Determine the (X, Y) coordinate at the center of the cell enclosing the given text.  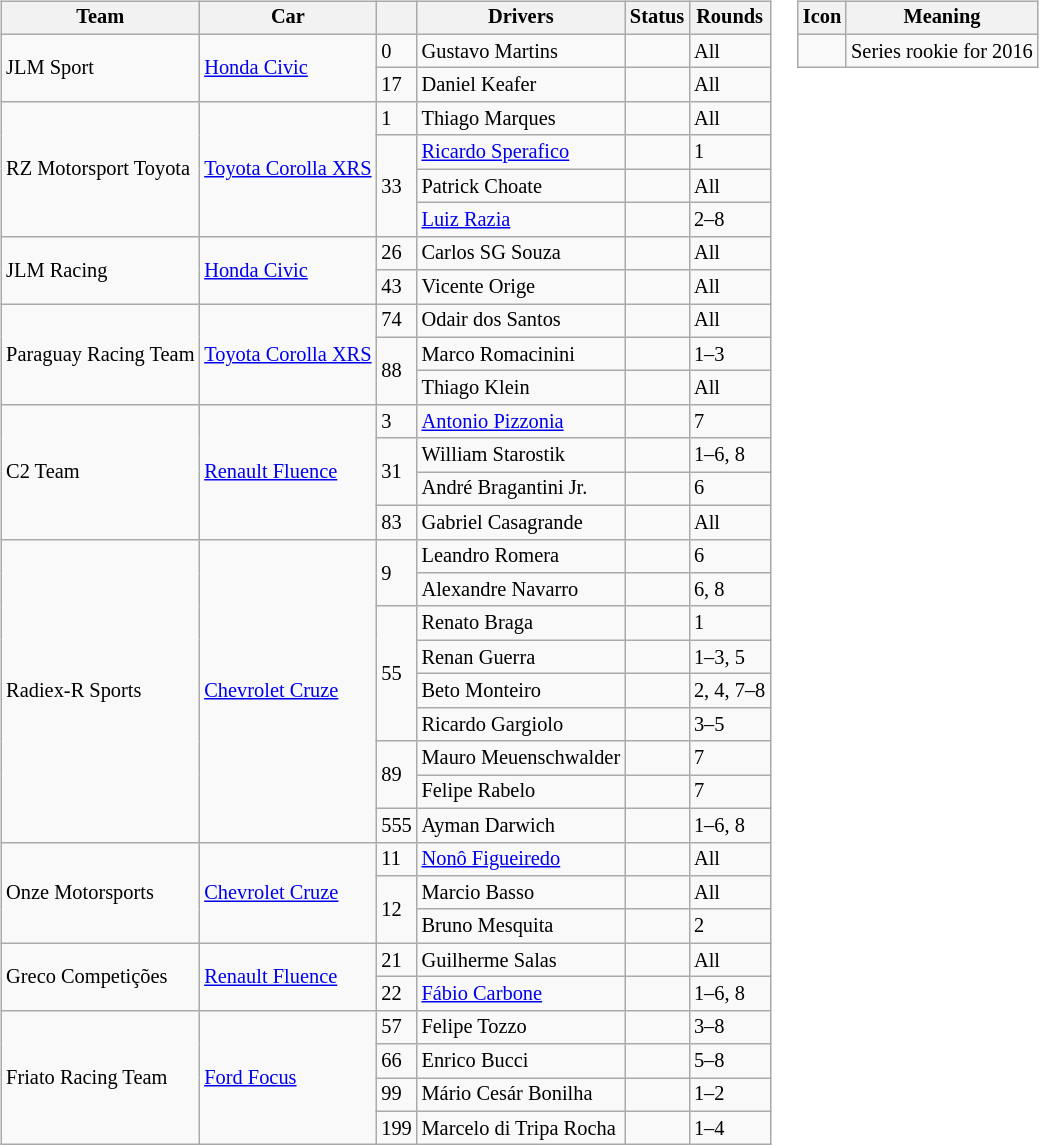
2 (730, 926)
Car (288, 18)
21 (396, 960)
Nonô Figueiredo (521, 859)
Radiex-R Sports (100, 690)
2, 4, 7–8 (730, 691)
Enrico Bucci (521, 1061)
Ayman Darwich (521, 825)
Marco Romacinini (521, 354)
Antonio Pizzonia (521, 422)
William Starostik (521, 455)
Ford Focus (288, 1078)
1–3, 5 (730, 657)
Guilherme Salas (521, 960)
Rounds (730, 18)
Thiago Marques (521, 119)
Onze Motorsports (100, 892)
Fábio Carbone (521, 994)
Ricardo Sperafico (521, 152)
99 (396, 1095)
Renato Braga (521, 623)
Greco Competições (100, 976)
83 (396, 522)
26 (396, 253)
55 (396, 674)
Vicente Orige (521, 287)
Gustavo Martins (521, 51)
Leandro Romera (521, 556)
11 (396, 859)
22 (396, 994)
Patrick Choate (521, 186)
Felipe Tozzo (521, 1027)
Status (657, 18)
33 (396, 186)
Beto Monteiro (521, 691)
31 (396, 472)
6, 8 (730, 590)
RZ Motorsport Toyota (100, 170)
Carlos SG Souza (521, 253)
Luiz Razia (521, 220)
Daniel Keafer (521, 85)
JLM Sport (100, 68)
1–3 (730, 354)
66 (396, 1061)
André Bragantini Jr. (521, 489)
Renan Guerra (521, 657)
89 (396, 774)
Series rookie for 2016 (942, 51)
Mário Cesár Bonilha (521, 1095)
199 (396, 1128)
Drivers (521, 18)
88 (396, 370)
JLM Racing (100, 270)
0 (396, 51)
Team (100, 18)
Alexandre Navarro (521, 590)
17 (396, 85)
5–8 (730, 1061)
57 (396, 1027)
3 (396, 422)
Odair dos Santos (521, 321)
3–8 (730, 1027)
12 (396, 910)
Thiago Klein (521, 388)
555 (396, 825)
Marcio Basso (521, 893)
Mauro Meuenschwalder (521, 758)
Gabriel Casagrande (521, 522)
9 (396, 572)
43 (396, 287)
1–4 (730, 1128)
Ricardo Gargiolo (521, 724)
Marcelo di Tripa Rocha (521, 1128)
Icon (822, 18)
C2 Team (100, 472)
Bruno Mesquita (521, 926)
Friato Racing Team (100, 1078)
Paraguay Racing Team (100, 354)
74 (396, 321)
Meaning (942, 18)
2–8 (730, 220)
1–2 (730, 1095)
3–5 (730, 724)
Felipe Rabelo (521, 792)
